From the cell containing the given text, extract its center point as (x, y) coordinate. 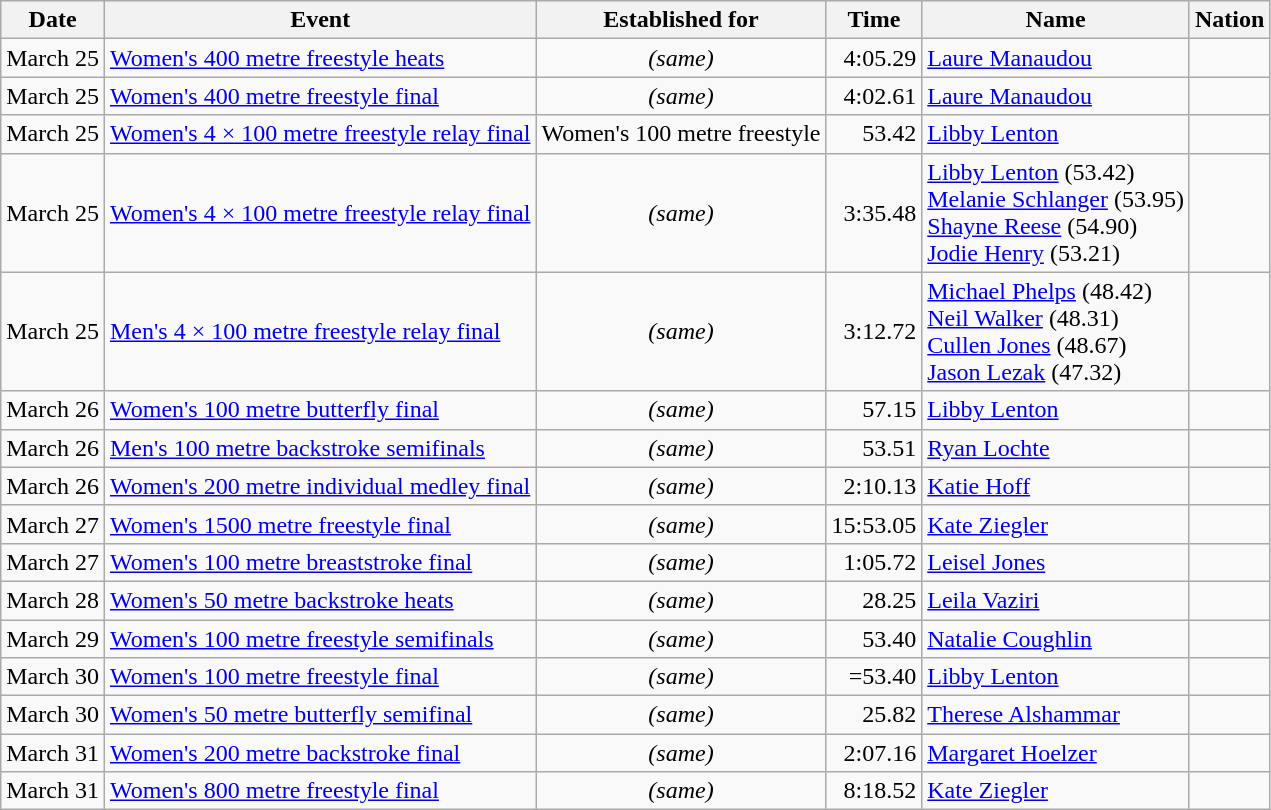
Date (53, 20)
Men's 4 × 100 metre freestyle relay final (320, 332)
1:05.72 (874, 562)
Libby Lenton (53.42)Melanie Schlanger (53.95)Shayne Reese (54.90)Jodie Henry (53.21) (1056, 212)
Time (874, 20)
2:07.16 (874, 753)
Men's 100 metre backstroke semifinals (320, 448)
53.42 (874, 134)
Women's 50 metre backstroke heats (320, 600)
Women's 100 metre freestyle semifinals (320, 639)
Women's 200 metre individual medley final (320, 486)
28.25 (874, 600)
Therese Alshammar (1056, 715)
Leisel Jones (1056, 562)
3:35.48 (874, 212)
53.51 (874, 448)
2:10.13 (874, 486)
Margaret Hoelzer (1056, 753)
25.82 (874, 715)
Women's 100 metre breaststroke final (320, 562)
57.15 (874, 410)
8:18.52 (874, 791)
Name (1056, 20)
15:53.05 (874, 524)
Women's 100 metre freestyle final (320, 677)
Women's 400 metre freestyle heats (320, 58)
Women's 50 metre butterfly semifinal (320, 715)
Women's 200 metre backstroke final (320, 753)
Leila Vaziri (1056, 600)
Michael Phelps (48.42)Neil Walker (48.31)Cullen Jones (48.67)Jason Lezak (47.32) (1056, 332)
Women's 100 metre butterfly final (320, 410)
Women's 1500 metre freestyle final (320, 524)
Ryan Lochte (1056, 448)
4:05.29 (874, 58)
Established for (681, 20)
Event (320, 20)
4:02.61 (874, 96)
Katie Hoff (1056, 486)
=53.40 (874, 677)
53.40 (874, 639)
March 28 (53, 600)
March 29 (53, 639)
Women's 400 metre freestyle final (320, 96)
Women's 100 metre freestyle (681, 134)
3:12.72 (874, 332)
Nation (1229, 20)
Natalie Coughlin (1056, 639)
Women's 800 metre freestyle final (320, 791)
